Search for the cell housing the specified text and yield its (x, y) center coordinate. 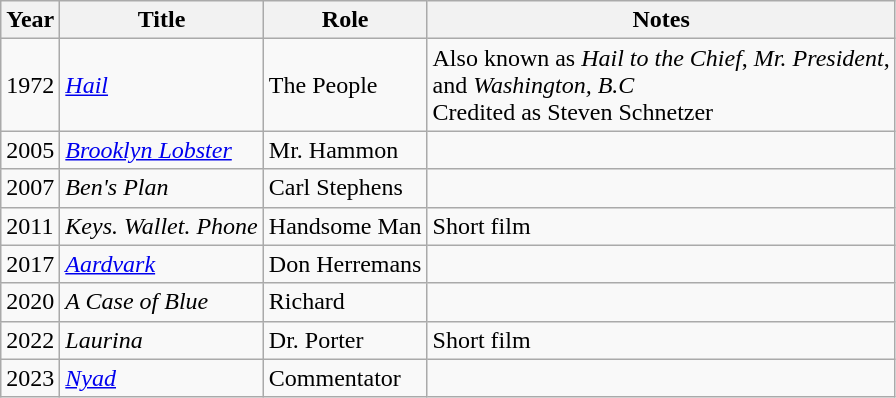
2023 (30, 378)
2007 (30, 188)
Ben's Plan (162, 188)
Brooklyn Lobster (162, 150)
2005 (30, 150)
Commentator (345, 378)
Title (162, 20)
Also known as Hail to the Chief, Mr. President, and Washington, B.C Credited as Steven Schnetzer (661, 85)
Nyad (162, 378)
Year (30, 20)
2011 (30, 226)
Don Herremans (345, 264)
2022 (30, 340)
Role (345, 20)
Carl Stephens (345, 188)
Handsome Man (345, 226)
2020 (30, 302)
1972 (30, 85)
Mr. Hammon (345, 150)
Notes (661, 20)
Aardvark (162, 264)
Keys. Wallet. Phone (162, 226)
Hail (162, 85)
Richard (345, 302)
Dr. Porter (345, 340)
A Case of Blue (162, 302)
The People (345, 85)
Laurina (162, 340)
2017 (30, 264)
